Find where the given text appears and provide that cell's center as (x, y) coordinate. 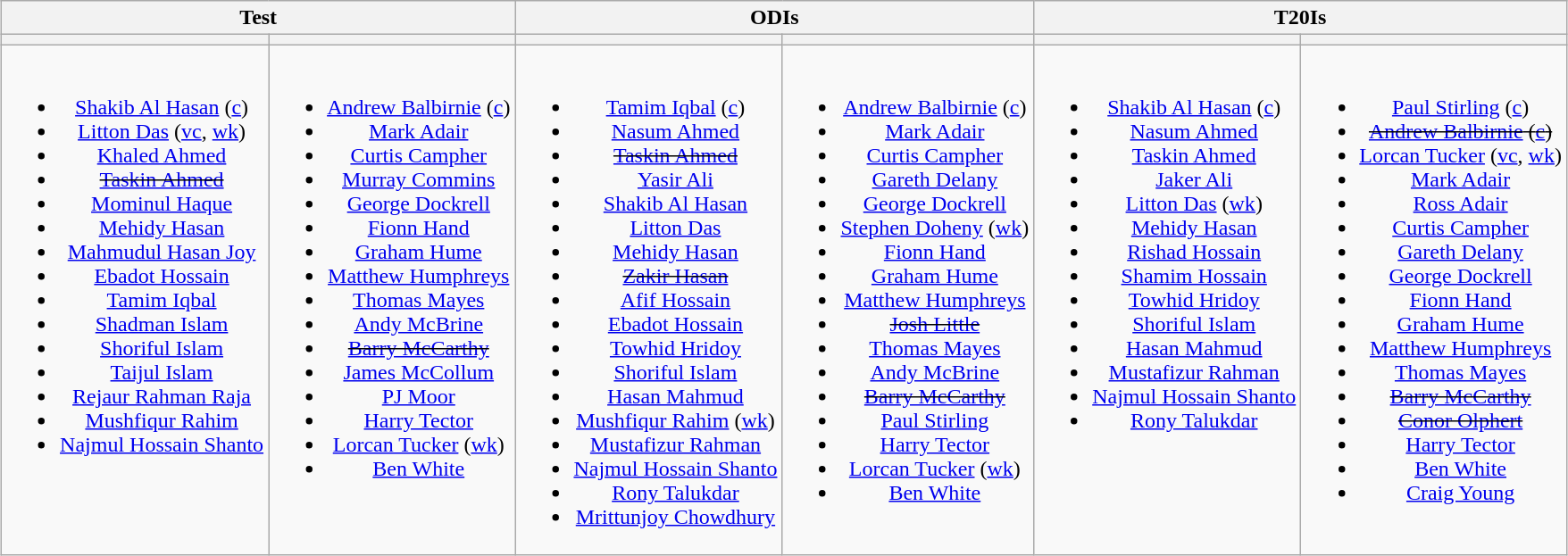
Test (259, 18)
T20Is (1300, 18)
ODIs (775, 18)
